Find where the given text appears and provide that cell's center as [x, y] coordinate. 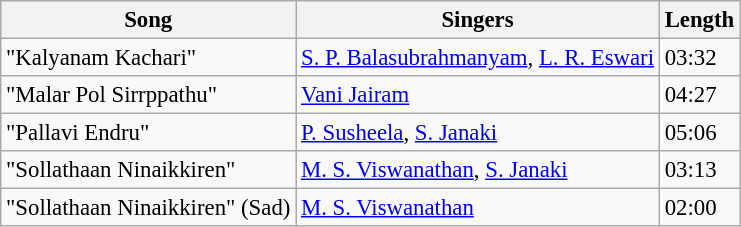
M. S. Viswanathan [478, 208]
"Pallavi Endru" [148, 133]
P. Susheela, S. Janaki [478, 133]
04:27 [699, 95]
Singers [478, 20]
M. S. Viswanathan, S. Janaki [478, 170]
Length [699, 20]
"Kalyanam Kachari" [148, 58]
03:32 [699, 58]
05:06 [699, 133]
"Malar Pol Sirrppathu" [148, 95]
Vani Jairam [478, 95]
03:13 [699, 170]
S. P. Balasubrahmanyam, L. R. Eswari [478, 58]
02:00 [699, 208]
"Sollathaan Ninaikkiren" (Sad) [148, 208]
"Sollathaan Ninaikkiren" [148, 170]
Song [148, 20]
